From the cell containing the given text, extract its center point as (X, Y) coordinate. 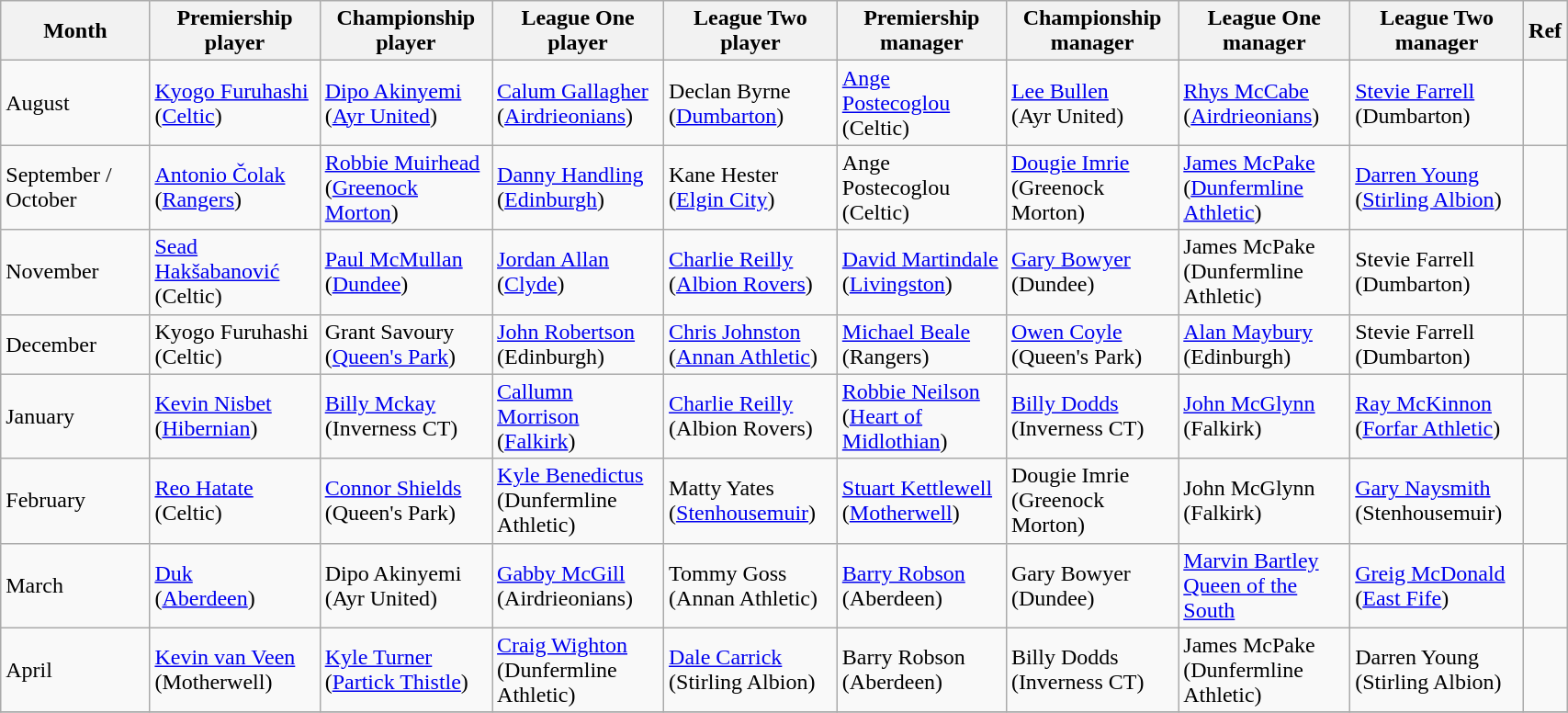
Kane Hester(Elgin City) (751, 187)
League Twomanager (1437, 31)
Championshipmanager (1091, 31)
Callumn Morrison(Falkirk) (579, 416)
Gabby McGill(Airdrieonians) (579, 585)
Ref (1545, 31)
Gary Naysmith(Stenhousemuir) (1437, 501)
Dale Carrick(Stirling Albion) (751, 670)
Kevin van Veen(Motherwell) (235, 670)
Owen Coyle(Queen's Park) (1091, 344)
Championshipplayer (406, 31)
League Twoplayer (751, 31)
Robbie Neilson(Heart of Midlothian) (921, 416)
Tommy Goss(Annan Athletic) (751, 585)
January (75, 416)
John Robertson(Edinburgh) (579, 344)
Jordan Allan(Clyde) (579, 272)
Sead Hakšabanović(Celtic) (235, 272)
Billy Mckay(Inverness CT) (406, 416)
March (75, 585)
Declan Byrne(Dumbarton) (751, 103)
Marvin BartleyQueen of the South (1264, 585)
Premiershipmanager (921, 31)
Greig McDonald(East Fife) (1437, 585)
Craig Wighton(Dunfermline Athletic) (579, 670)
Matty Yates(Stenhousemuir) (751, 501)
April (75, 670)
Ray McKinnon(Forfar Athletic) (1437, 416)
League Onemanager (1264, 31)
Paul McMullan(Dundee) (406, 272)
Grant Savoury(Queen's Park) (406, 344)
Kyle Turner(Partick Thistle) (406, 670)
November (75, 272)
Danny Handling(Edinburgh) (579, 187)
Stuart Kettlewell(Motherwell) (921, 501)
David Martindale(Livingston) (921, 272)
Lee Bullen(Ayr United) (1091, 103)
Robbie Muirhead(Greenock Morton) (406, 187)
Alan Maybury(Edinburgh) (1264, 344)
Antonio Čolak(Rangers) (235, 187)
Kevin Nisbet(Hibernian) (235, 416)
August (75, 103)
Reo Hatate(Celtic) (235, 501)
Calum Gallagher(Airdrieonians) (579, 103)
Connor Shields(Queen's Park) (406, 501)
Premiershipplayer (235, 31)
September / October (75, 187)
February (75, 501)
League Oneplayer (579, 31)
Month (75, 31)
Rhys McCabe(Airdrieonians) (1264, 103)
Duk(Aberdeen) (235, 585)
Kyle Benedictus(Dunfermline Athletic) (579, 501)
Chris Johnston(Annan Athletic) (751, 344)
Michael Beale(Rangers) (921, 344)
December (75, 344)
